Output the [x, y] coordinate of the center of the cell containing the given text.  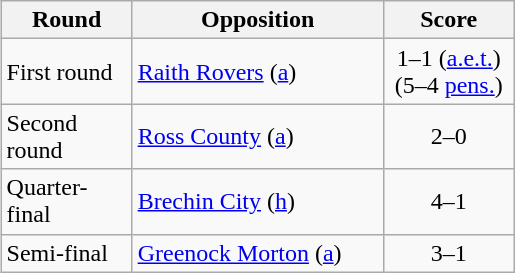
1–1 (a.e.t.)(5–4 pens.) [448, 72]
Opposition [258, 20]
Ross County (a) [258, 136]
Score [448, 20]
Quarter-final [66, 202]
Raith Rovers (a) [258, 72]
4–1 [448, 202]
Greenock Morton (a) [258, 253]
Brechin City (h) [258, 202]
Round [66, 20]
Semi-final [66, 253]
2–0 [448, 136]
First round [66, 72]
3–1 [448, 253]
Second round [66, 136]
